Pinpoint the cell where the given text exists, returning its [x, y] midpoint coordinate. 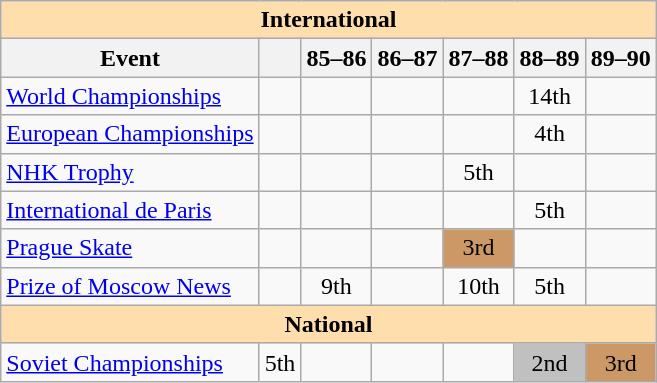
86–87 [408, 58]
Prize of Moscow News [130, 286]
14th [550, 96]
Soviet Championships [130, 362]
4th [550, 134]
World Championships [130, 96]
International [328, 20]
85–86 [336, 58]
NHK Trophy [130, 172]
10th [478, 286]
88–89 [550, 58]
89–90 [620, 58]
Prague Skate [130, 248]
9th [336, 286]
National [328, 324]
European Championships [130, 134]
International de Paris [130, 210]
Event [130, 58]
87–88 [478, 58]
2nd [550, 362]
